Capture the cell that displays the provided text and extract its [X, Y] central coordinate. 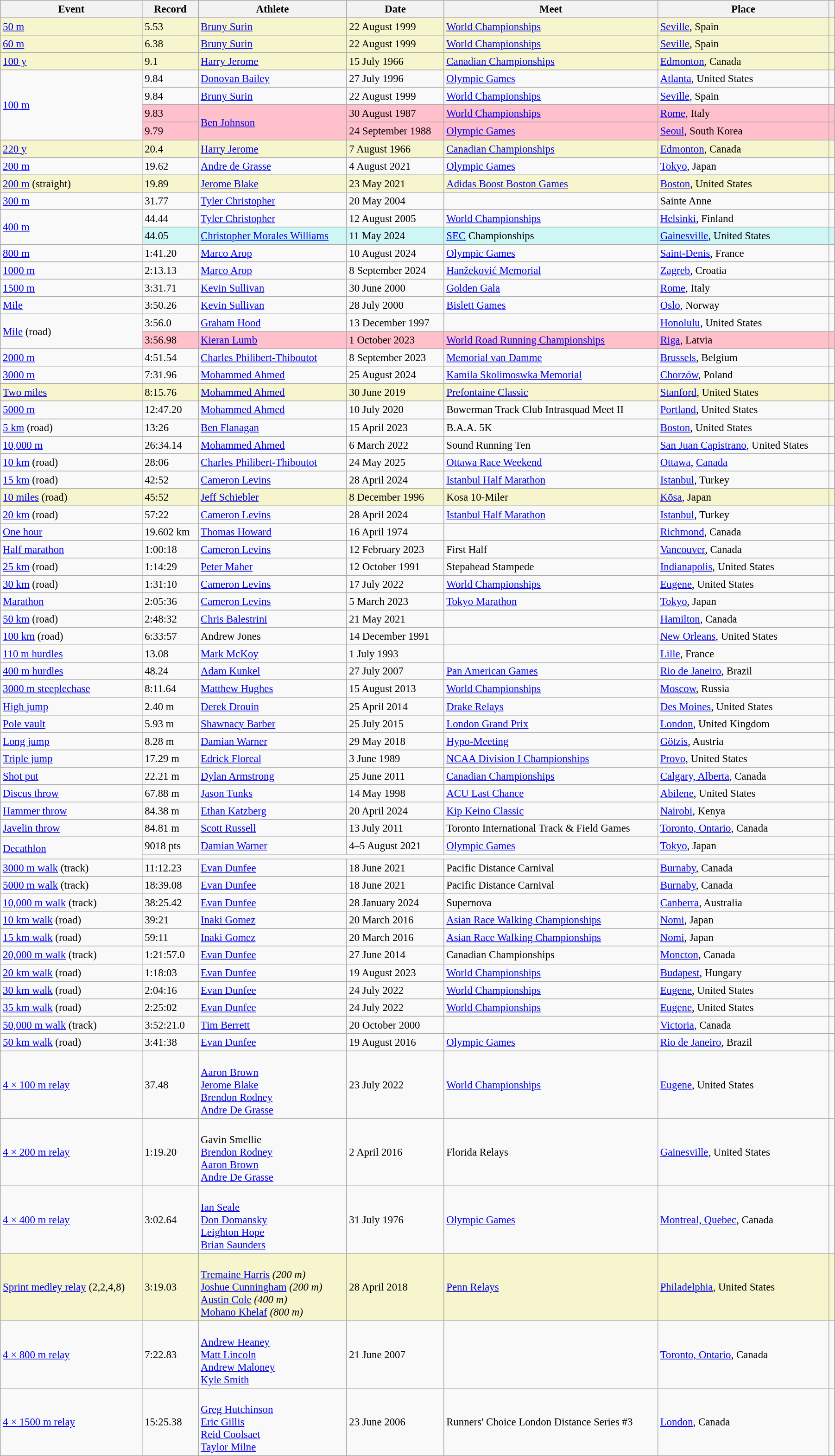
3000 m walk (track) [71, 868]
11:12.23 [171, 868]
6.38 [171, 44]
First Half [550, 549]
10 July 2020 [395, 410]
1:41.20 [171, 253]
Runners' Choice London Distance Series #3 [550, 1422]
Canberra, Australia [743, 903]
18:39.08 [171, 885]
Long jump [71, 741]
24 September 1988 [395, 131]
Marathon [71, 602]
SEC Championships [550, 236]
London, Canada [743, 1422]
8:11.64 [171, 689]
7:31.96 [171, 375]
45:52 [171, 497]
2.40 m [171, 706]
Jeff Schiebler [272, 497]
Scott Russell [272, 828]
B.A.A. 5K [550, 427]
12 August 2005 [395, 218]
3000 m [71, 375]
38:25.42 [171, 903]
5.53 [171, 27]
Half marathon [71, 549]
8:15.76 [171, 393]
Chorzów, Poland [743, 375]
9018 pts [171, 846]
Stepahead Stampede [550, 567]
Richmond, Canada [743, 532]
10 miles (road) [71, 497]
10 August 2024 [395, 253]
One hour [71, 532]
20.4 [171, 149]
Philadelphia, United States [743, 1287]
Peter Maher [272, 567]
5 March 2023 [395, 602]
Toronto International Track & Field Games [550, 828]
9.1 [171, 62]
Pole vault [71, 724]
4 × 100 m relay [71, 1085]
7 August 1966 [395, 149]
1:00:18 [171, 549]
27 July 2007 [395, 672]
15:25.38 [171, 1422]
100 y [71, 62]
13 December 1997 [395, 323]
Tremaine Harris (200 m)Joshue Cunningham (200 m)Austin Cole (400 m)Mohano Khelaf (800 m) [272, 1287]
12:47.20 [171, 410]
8 December 1996 [395, 497]
10 km walk (road) [71, 920]
29 May 2018 [395, 741]
Matthew Hughes [272, 689]
3:41:38 [171, 1043]
4:51.54 [171, 358]
25 April 2014 [395, 706]
Tokyo Marathon [550, 602]
Triple jump [71, 758]
28 July 2000 [395, 305]
Nairobi, Kenya [743, 811]
Hamilton, Canada [743, 619]
2:48:32 [171, 619]
Adidas Boost Boston Games [550, 184]
Helsinki, Finland [743, 218]
4–5 August 2021 [395, 846]
1500 m [71, 288]
Sound Running Ten [550, 445]
ACU Last Chance [550, 794]
23 May 2021 [395, 184]
25 June 2011 [395, 776]
Dylan Armstrong [272, 776]
Vancouver, Canada [743, 549]
Andrew HeaneyMatt LincolnAndrew MaloneyKyle Smith [272, 1355]
Shawnacy Barber [272, 724]
20 km (road) [71, 515]
Adam Kunkel [272, 672]
London, United Kingdom [743, 724]
Sainte Anne [743, 201]
12 February 2023 [395, 549]
50 km walk (road) [71, 1043]
Montreal, Quebec, Canada [743, 1220]
13 July 2011 [395, 828]
World Road Running Championships [550, 340]
Andrew Jones [272, 636]
23 July 2022 [395, 1085]
1:21:57.0 [171, 955]
44.05 [171, 236]
30 km walk (road) [71, 990]
3 June 1989 [395, 758]
15 km walk (road) [71, 938]
31 July 1976 [395, 1220]
20 May 2004 [395, 201]
Kosa 10-Miler [550, 497]
Ian SealeDon DomanskyLeighton HopeBrian Saunders [272, 1220]
27 June 2014 [395, 955]
25 July 2015 [395, 724]
300 m [71, 201]
Hammer throw [71, 811]
San Juan Capistrano, United States [743, 445]
21 May 2021 [395, 619]
Oslo, Norway [743, 305]
200 m (straight) [71, 184]
Event [71, 9]
Atlanta, United States [743, 79]
Javelin throw [71, 828]
44.44 [171, 218]
15 April 2023 [395, 427]
Edrick Floreal [272, 758]
Provo, United States [743, 758]
17.29 m [171, 758]
3:56.98 [171, 340]
10 km (road) [71, 462]
6:33:57 [171, 636]
20,000 m walk (track) [71, 955]
Portland, United States [743, 410]
Kamila Skolimoswka Memorial [550, 375]
Derek Drouin [272, 706]
19.89 [171, 184]
2 April 2016 [395, 1152]
19.62 [171, 166]
New Orleans, United States [743, 636]
Jason Tunks [272, 794]
Prefontaine Classic [550, 393]
19 August 2016 [395, 1043]
1:18:03 [171, 973]
30 km (road) [71, 585]
Ethan Katzberg [272, 811]
25 km (road) [71, 567]
Gavin SmellieBrendon RodneyAaron BrownAndre De Grasse [272, 1152]
15 August 2013 [395, 689]
3:50.26 [171, 305]
8 September 2023 [395, 358]
Hypo-Meeting [550, 741]
Brussels, Belgium [743, 358]
48.24 [171, 672]
28 April 2018 [395, 1287]
Riga, Latvia [743, 340]
15 July 1966 [395, 62]
Bowerman Track Club Intrasquad Meet II [550, 410]
Ben Flanagan [272, 427]
30 June 2000 [395, 288]
60 m [71, 44]
Bislett Games [550, 305]
Andre de Grasse [272, 166]
84.38 m [171, 811]
7:22.83 [171, 1355]
3:56.0 [171, 323]
5000 m walk (track) [71, 885]
Pan American Games [550, 672]
Aaron BrownJerome BlakeBrendon RodneyAndre De Grasse [272, 1085]
Calgary, Alberta, Canada [743, 776]
23 June 2006 [395, 1422]
26:34.14 [171, 445]
Drake Relays [550, 706]
400 m [71, 227]
4 × 1500 m relay [71, 1422]
200 m [71, 166]
14 December 1991 [395, 636]
11 May 2024 [395, 236]
Hanžeković Memorial [550, 271]
30 August 1987 [395, 114]
3000 m steeplechase [71, 689]
Budapest, Hungary [743, 973]
84.81 m [171, 828]
28:06 [171, 462]
Des Moines, United States [743, 706]
35 km walk (road) [71, 1007]
Indianapolis, United States [743, 567]
31.77 [171, 201]
Supernova [550, 903]
2:25:02 [171, 1007]
3:31.71 [171, 288]
9.83 [171, 114]
Ben Johnson [272, 122]
5000 m [71, 410]
2:05:36 [171, 602]
21 June 2007 [395, 1355]
6 March 2022 [395, 445]
4 × 800 m relay [71, 1355]
Stanford, United States [743, 393]
Greg HutchinsonEric GillisReid CoolsaetTaylor Milne [272, 1422]
Place [743, 9]
Tim Berrett [272, 1025]
50 km (road) [71, 619]
Ottawa, Canada [743, 462]
28 January 2024 [395, 903]
2000 m [71, 358]
Chris Balestrini [272, 619]
220 y [71, 149]
Thomas Howard [272, 532]
Date [395, 9]
1000 m [71, 271]
100 km (road) [71, 636]
20 km walk (road) [71, 973]
1 July 1993 [395, 654]
High jump [71, 706]
Jerome Blake [272, 184]
16 April 1974 [395, 532]
Mile [71, 305]
8 September 2024 [395, 271]
Donovan Bailey [272, 79]
Moncton, Canada [743, 955]
9.79 [171, 131]
17 July 2022 [395, 585]
50,000 m walk (track) [71, 1025]
22.21 m [171, 776]
Moscow, Russia [743, 689]
4 August 2021 [395, 166]
4 × 400 m relay [71, 1220]
Mark McKoy [272, 654]
59:11 [171, 938]
Sprint medley relay (2,2,4,8) [71, 1287]
19 August 2023 [395, 973]
Meet [550, 9]
50 m [71, 27]
Christopher Morales Williams [272, 236]
8.28 m [171, 741]
Record [171, 9]
3:52:21.0 [171, 1025]
Decathlon [71, 848]
2:04:16 [171, 990]
Honolulu, United States [743, 323]
19.602 km [171, 532]
1 October 2023 [395, 340]
30 June 2019 [395, 393]
2:13.13 [171, 271]
800 m [71, 253]
Shot put [71, 776]
10,000 m [71, 445]
Victoria, Canada [743, 1025]
12 October 1991 [395, 567]
400 m hurdles [71, 672]
Abilene, United States [743, 794]
Memorial van Damme [550, 358]
37.48 [171, 1085]
Kōsa, Japan [743, 497]
Graham Hood [272, 323]
20 April 2024 [395, 811]
London Grand Prix [550, 724]
15 km (road) [71, 480]
20 October 2000 [395, 1025]
57:22 [171, 515]
13:26 [171, 427]
Saint-Denis, France [743, 253]
24 May 2025 [395, 462]
27 July 1996 [395, 79]
100 m [71, 105]
Ottawa Race Weekend [550, 462]
10,000 m walk (track) [71, 903]
1:14:29 [171, 567]
1:31:10 [171, 585]
1:19.20 [171, 1152]
Zagreb, Croatia [743, 271]
3:19.03 [171, 1287]
Two miles [71, 393]
Penn Relays [550, 1287]
5 km (road) [71, 427]
13.08 [171, 654]
5.93 m [171, 724]
Athlete [272, 9]
NCAA Division I Championships [550, 758]
Götzis, Austria [743, 741]
14 May 1998 [395, 794]
25 August 2024 [395, 375]
110 m hurdles [71, 654]
42:52 [171, 480]
Lille, France [743, 654]
Seoul, South Korea [743, 131]
3:02.64 [171, 1220]
4 × 200 m relay [71, 1152]
67.88 m [171, 794]
Mile (road) [71, 332]
39:21 [171, 920]
Florida Relays [550, 1152]
Kieran Lumb [272, 340]
Golden Gala [550, 288]
Discus throw [71, 794]
Kip Keino Classic [550, 811]
